Search for the cell housing the specified text and yield its (x, y) center coordinate. 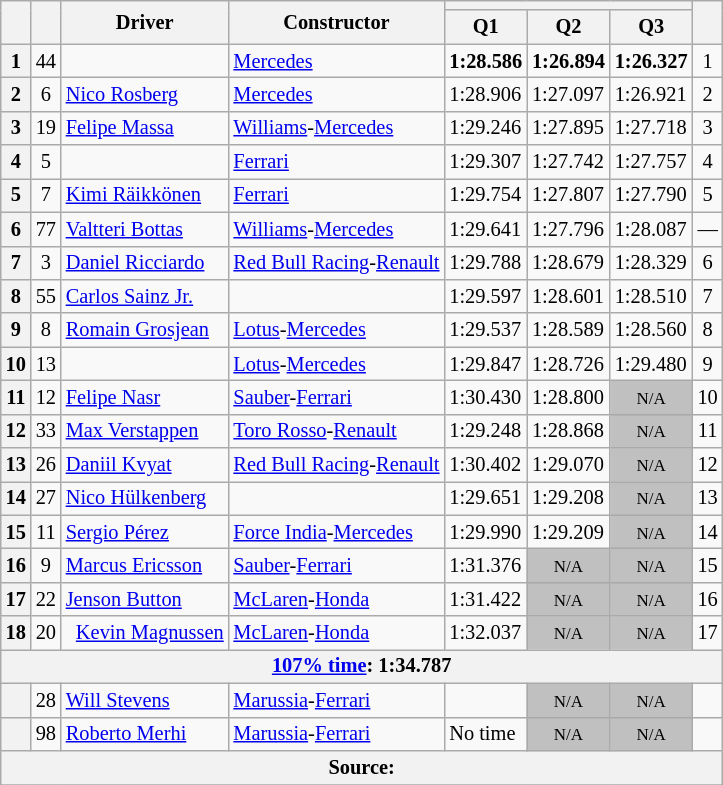
1:28.510 (652, 296)
Daniel Ricciardo (145, 263)
Source: (362, 767)
Daniil Kvyat (145, 465)
27 (46, 498)
Felipe Massa (145, 128)
1:29.651 (486, 498)
Q2 (568, 27)
No time (486, 734)
Jenson Button (145, 599)
26 (46, 465)
1:27.097 (568, 94)
1:29.070 (568, 465)
1:28.679 (568, 263)
98 (46, 734)
1:29.537 (486, 330)
107% time: 1:34.787 (362, 666)
Carlos Sainz Jr. (145, 296)
1:27.790 (652, 195)
44 (46, 61)
1:30.402 (486, 465)
20 (46, 633)
Roberto Merhi (145, 734)
Max Verstappen (145, 431)
1:28.087 (652, 229)
1:28.868 (568, 431)
22 (46, 599)
1:28.589 (568, 330)
19 (46, 128)
1:29.209 (568, 532)
1:27.757 (652, 162)
1:27.718 (652, 128)
1:29.990 (486, 532)
Force India-Mercedes (337, 532)
1:27.796 (568, 229)
1:28.586 (486, 61)
1:29.754 (486, 195)
1:29.597 (486, 296)
1:29.641 (486, 229)
Will Stevens (145, 700)
Kimi Räikkönen (145, 195)
1:28.726 (568, 364)
Toro Rosso-Renault (337, 431)
1:29.248 (486, 431)
Q1 (486, 27)
1:28.906 (486, 94)
33 (46, 431)
1:26.327 (652, 61)
Kevin Magnussen (145, 633)
Constructor (337, 22)
— (708, 229)
1:29.847 (486, 364)
1:29.307 (486, 162)
1:29.246 (486, 128)
77 (46, 229)
1:27.742 (568, 162)
1:28.560 (652, 330)
1:32.037 (486, 633)
1:26.921 (652, 94)
Marcus Ericsson (145, 565)
Driver (145, 22)
Q3 (652, 27)
Felipe Nasr (145, 397)
18 (16, 633)
Nico Rosberg (145, 94)
1:31.422 (486, 599)
Nico Hülkenberg (145, 498)
1:28.329 (652, 263)
1:26.894 (568, 61)
1:29.208 (568, 498)
28 (46, 700)
1:27.807 (568, 195)
1:31.376 (486, 565)
1:28.601 (568, 296)
55 (46, 296)
1:30.430 (486, 397)
Sergio Pérez (145, 532)
1:28.800 (568, 397)
1:29.480 (652, 364)
Romain Grosjean (145, 330)
1:27.895 (568, 128)
Valtteri Bottas (145, 229)
1:29.788 (486, 263)
